Detect which cell encompasses the target text, then output its [x, y] center coordinate. 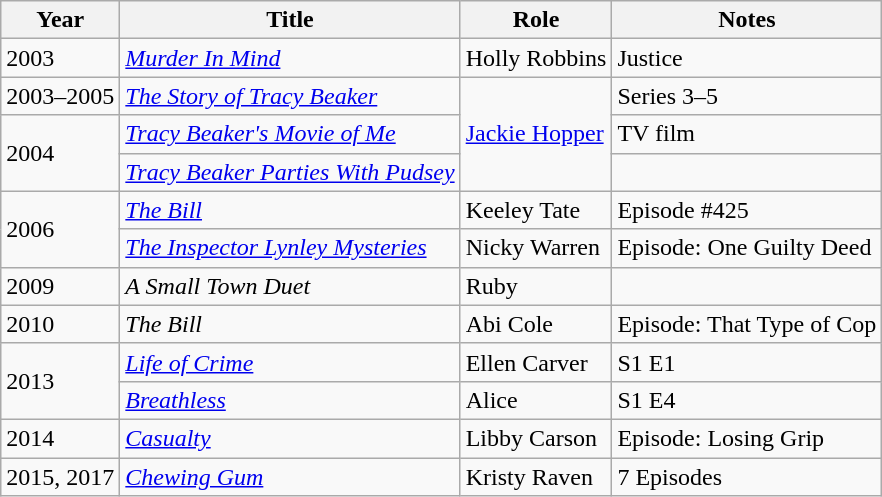
Kristy Raven [536, 477]
2015, 2017 [60, 477]
Libby Carson [536, 438]
2014 [60, 438]
Nicky Warren [536, 248]
A Small Town Duet [290, 286]
2003–2005 [60, 96]
Episode #425 [747, 210]
Alice [536, 400]
Notes [747, 20]
Tracy Beaker's Movie of Me [290, 134]
Series 3–5 [747, 96]
Episode: One Guilty Deed [747, 248]
Breathless [290, 400]
Casualty [290, 438]
2006 [60, 229]
The Inspector Lynley Mysteries [290, 248]
Justice [747, 58]
Ruby [536, 286]
Tracy Beaker Parties With Pudsey [290, 172]
TV film [747, 134]
2009 [60, 286]
S1 E4 [747, 400]
Life of Crime [290, 362]
Ellen Carver [536, 362]
Holly Robbins [536, 58]
Episode: Losing Grip [747, 438]
Title [290, 20]
7 Episodes [747, 477]
Jackie Hopper [536, 134]
The Story of Tracy Beaker [290, 96]
2003 [60, 58]
2013 [60, 381]
Abi Cole [536, 324]
2004 [60, 153]
Chewing Gum [290, 477]
Episode: That Type of Cop [747, 324]
Murder In Mind [290, 58]
S1 E1 [747, 362]
Role [536, 20]
2010 [60, 324]
Year [60, 20]
Keeley Tate [536, 210]
